Output the [X, Y] coordinate of the center of the cell containing the given text.  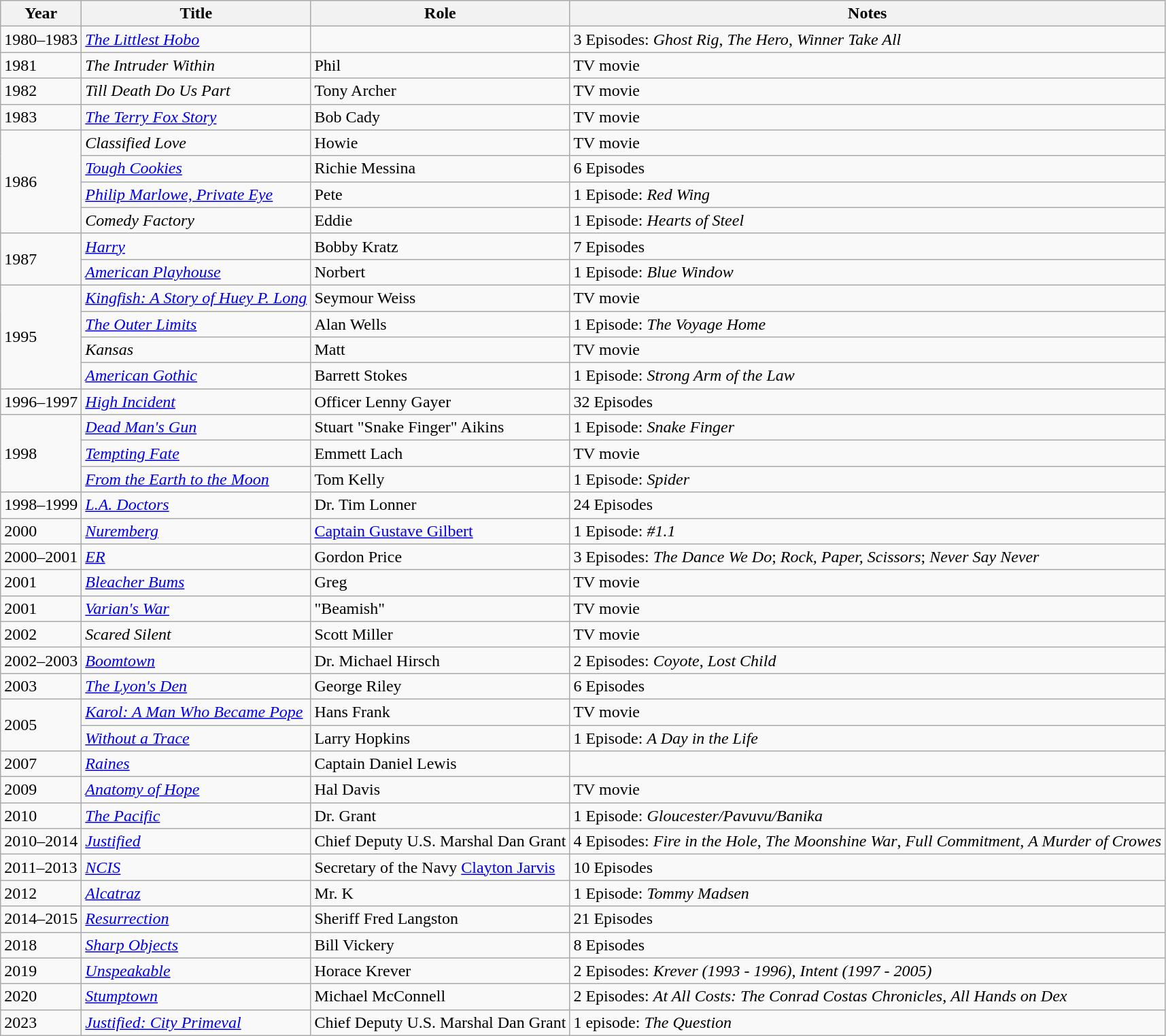
2011–2013 [41, 867]
Sharp Objects [196, 945]
Gordon Price [441, 557]
Harry [196, 246]
Boomtown [196, 660]
Title [196, 14]
1998–1999 [41, 505]
Michael McConnell [441, 997]
1983 [41, 117]
Karol: A Man Who Became Pope [196, 712]
The Intruder Within [196, 65]
American Playhouse [196, 272]
Without a Trace [196, 738]
2012 [41, 893]
Captain Gustave Gilbert [441, 531]
1981 [41, 65]
Eddie [441, 220]
1982 [41, 91]
1995 [41, 336]
Dead Man's Gun [196, 428]
3 Episodes: Ghost Rig, The Hero, Winner Take All [868, 39]
Justified [196, 842]
24 Episodes [868, 505]
Howie [441, 143]
Comedy Factory [196, 220]
1998 [41, 453]
32 Episodes [868, 402]
2000 [41, 531]
Bleacher Bums [196, 583]
2 Episodes: Krever (1993 - 1996), Intent (1997 - 2005) [868, 971]
Role [441, 14]
NCIS [196, 867]
2000–2001 [41, 557]
Bill Vickery [441, 945]
Unspeakable [196, 971]
Mr. K [441, 893]
2014–2015 [41, 919]
3 Episodes: The Dance We Do; Rock, Paper, Scissors; Never Say Never [868, 557]
ER [196, 557]
2003 [41, 686]
The Lyon's Den [196, 686]
2009 [41, 790]
1 Episode: Snake Finger [868, 428]
Emmett Lach [441, 453]
Officer Lenny Gayer [441, 402]
Kansas [196, 350]
8 Episodes [868, 945]
Classified Love [196, 143]
Philip Marlowe, Private Eye [196, 194]
Till Death Do Us Part [196, 91]
Scared Silent [196, 634]
Stumptown [196, 997]
1980–1983 [41, 39]
The Outer Limits [196, 324]
1 Episode: Tommy Madsen [868, 893]
Dr. Grant [441, 816]
Matt [441, 350]
2010 [41, 816]
Hal Davis [441, 790]
Alan Wells [441, 324]
Larry Hopkins [441, 738]
Alcatraz [196, 893]
The Terry Fox Story [196, 117]
Tom Kelly [441, 479]
Resurrection [196, 919]
Notes [868, 14]
Richie Messina [441, 169]
2 Episodes: Coyote, Lost Child [868, 660]
2002 [41, 634]
Hans Frank [441, 712]
2 Episodes: At All Costs: The Conrad Costas Chronicles, All Hands on Dex [868, 997]
Greg [441, 583]
2019 [41, 971]
Tough Cookies [196, 169]
Tony Archer [441, 91]
1 Episode: #1.1 [868, 531]
1 Episode: Red Wing [868, 194]
Secretary of the Navy Clayton Jarvis [441, 867]
2023 [41, 1022]
Dr. Tim Lonner [441, 505]
4 Episodes: Fire in the Hole, The Moonshine War, Full Commitment, A Murder of Crowes [868, 842]
"Beamish" [441, 608]
Dr. Michael Hirsch [441, 660]
7 Episodes [868, 246]
The Pacific [196, 816]
Kingfish: A Story of Huey P. Long [196, 298]
From the Earth to the Moon [196, 479]
2002–2003 [41, 660]
Pete [441, 194]
High Incident [196, 402]
1 Episode: A Day in the Life [868, 738]
Captain Daniel Lewis [441, 764]
1 Episode: Strong Arm of the Law [868, 376]
Varian's War [196, 608]
1 Episode: Hearts of Steel [868, 220]
Sheriff Fred Langston [441, 919]
Bob Cady [441, 117]
Scott Miller [441, 634]
Norbert [441, 272]
1 Episode: Blue Window [868, 272]
Barrett Stokes [441, 376]
Nuremberg [196, 531]
The Littlest Hobo [196, 39]
1986 [41, 182]
Phil [441, 65]
21 Episodes [868, 919]
2020 [41, 997]
L.A. Doctors [196, 505]
Stuart "Snake Finger" Aikins [441, 428]
American Gothic [196, 376]
Anatomy of Hope [196, 790]
1 episode: The Question [868, 1022]
Raines [196, 764]
2007 [41, 764]
2010–2014 [41, 842]
Year [41, 14]
Tempting Fate [196, 453]
George Riley [441, 686]
Seymour Weiss [441, 298]
10 Episodes [868, 867]
2005 [41, 725]
1 Episode: Spider [868, 479]
1996–1997 [41, 402]
1 Episode: The Voyage Home [868, 324]
Horace Krever [441, 971]
2018 [41, 945]
Justified: City Primeval [196, 1022]
1987 [41, 259]
1 Episode: Gloucester/Pavuvu/Banika [868, 816]
Bobby Kratz [441, 246]
